From the cell containing the given text, extract its center point as [x, y] coordinate. 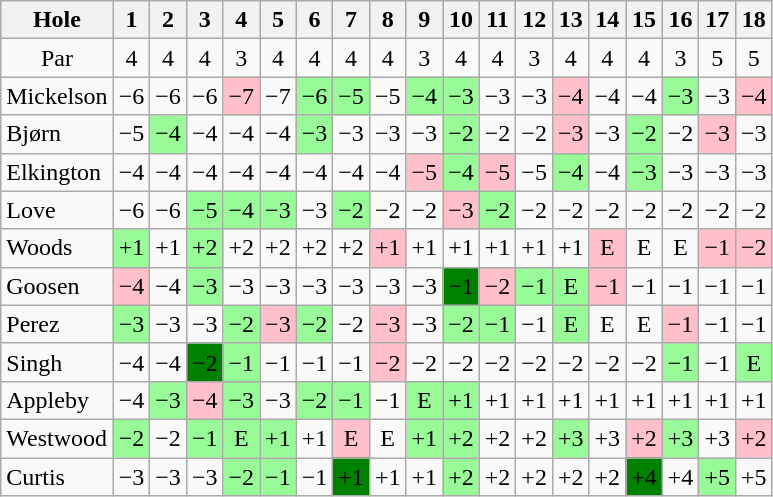
7 [352, 20]
Mickelson [57, 96]
14 [608, 20]
1 [132, 20]
17 [718, 20]
Goosen [57, 286]
15 [644, 20]
11 [498, 20]
Singh [57, 362]
Bjørn [57, 134]
Woods [57, 248]
18 [754, 20]
10 [462, 20]
12 [534, 20]
16 [680, 20]
9 [424, 20]
13 [570, 20]
Love [57, 210]
Westwood [57, 438]
Elkington [57, 172]
Appleby [57, 400]
8 [388, 20]
Curtis [57, 477]
Par [57, 58]
Perez [57, 324]
2 [168, 20]
6 [314, 20]
Hole [57, 20]
